Capture the cell that displays the provided text and extract its [x, y] central coordinate. 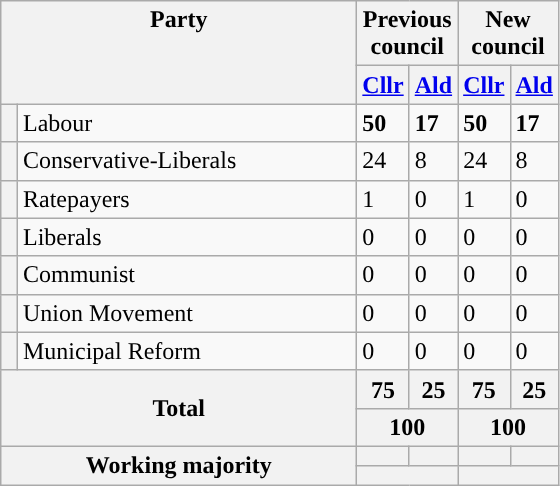
Labour [186, 123]
Party [179, 52]
Total [179, 408]
Union Movement [186, 313]
Conservative-Liberals [186, 161]
Previous council [408, 34]
Municipal Reform [186, 351]
New council [508, 34]
Communist [186, 275]
Ratepayers [186, 199]
Liberals [186, 237]
Working majority [179, 465]
